Find where the given text appears and provide that cell's center as (X, Y) coordinate. 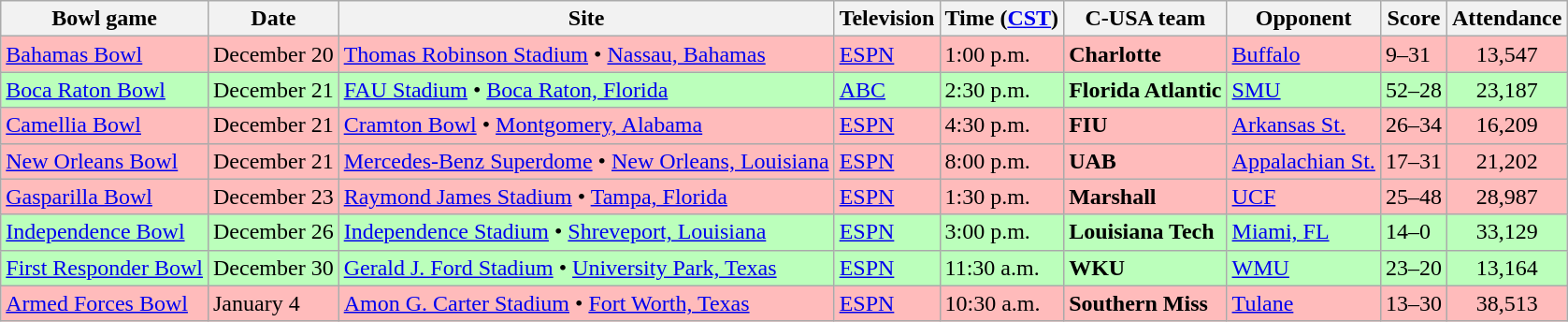
WMU (1303, 268)
Gerald J. Ford Stadium • University Park, Texas (586, 268)
2:30 p.m. (1002, 90)
UCF (1303, 197)
Television (886, 19)
11:30 a.m. (1002, 268)
December 30 (273, 268)
SMU (1303, 90)
8:00 p.m. (1002, 161)
New Orleans Bowl (105, 161)
1:00 p.m. (1002, 54)
WKU (1145, 268)
FAU Stadium • Boca Raton, Florida (586, 90)
Mercedes-Benz Superdome • New Orleans, Louisiana (586, 161)
December 26 (273, 232)
Arkansas St. (1303, 125)
10:30 a.m. (1002, 303)
Date (273, 19)
9–31 (1414, 54)
Camellia Bowl (105, 125)
4:30 p.m. (1002, 125)
FIU (1145, 125)
Gasparilla Bowl (105, 197)
Time (CST) (1002, 19)
Southern Miss (1145, 303)
ABC (886, 90)
1:30 p.m. (1002, 197)
Site (586, 19)
25–48 (1414, 197)
Raymond James Stadium • Tampa, Florida (586, 197)
23–20 (1414, 268)
23,187 (1506, 90)
33,129 (1506, 232)
Attendance (1506, 19)
December 20 (273, 54)
17–31 (1414, 161)
First Responder Bowl (105, 268)
13,547 (1506, 54)
Independence Bowl (105, 232)
Louisiana Tech (1145, 232)
Marshall (1145, 197)
UAB (1145, 161)
Cramton Bowl • Montgomery, Alabama (586, 125)
26–34 (1414, 125)
Boca Raton Bowl (105, 90)
Tulane (1303, 303)
Miami, FL (1303, 232)
Buffalo (1303, 54)
38,513 (1506, 303)
Florida Atlantic (1145, 90)
16,209 (1506, 125)
Opponent (1303, 19)
21,202 (1506, 161)
Amon G. Carter Stadium • Fort Worth, Texas (586, 303)
13,164 (1506, 268)
13–30 (1414, 303)
28,987 (1506, 197)
14–0 (1414, 232)
Bahamas Bowl (105, 54)
Thomas Robinson Stadium • Nassau, Bahamas (586, 54)
Appalachian St. (1303, 161)
December 23 (273, 197)
3:00 p.m. (1002, 232)
Bowl game (105, 19)
Score (1414, 19)
Independence Stadium • Shreveport, Louisiana (586, 232)
Armed Forces Bowl (105, 303)
C-USA team (1145, 19)
January 4 (273, 303)
52–28 (1414, 90)
Charlotte (1145, 54)
